Detect which cell encompasses the target text, then output its [X, Y] center coordinate. 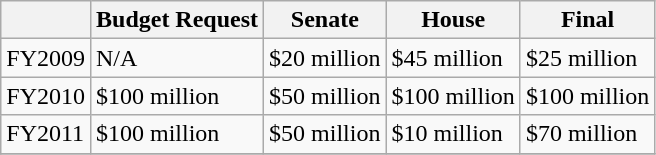
$25 million [587, 58]
Budget Request [176, 20]
$20 million [325, 58]
$70 million [587, 134]
House [453, 20]
N/A [176, 58]
FY2011 [46, 134]
FY2010 [46, 96]
Senate [325, 20]
$10 million [453, 134]
Final [587, 20]
FY2009 [46, 58]
$45 million [453, 58]
